Provide the [X, Y] coordinate of the cell's center where the given text is located.  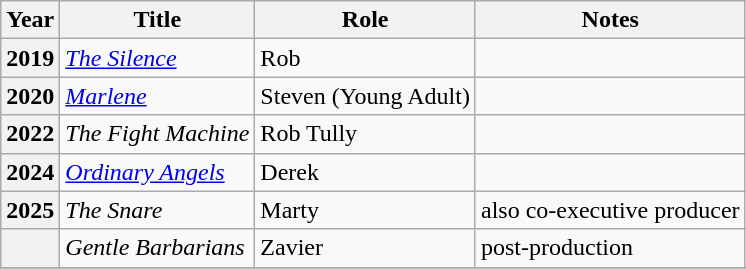
2022 [30, 134]
2020 [30, 96]
The Fight Machine [158, 134]
Marlene [158, 96]
Title [158, 20]
Year [30, 20]
post-production [610, 248]
Role [366, 20]
Rob Tully [366, 134]
Marty [366, 210]
Rob [366, 58]
Derek [366, 172]
Gentle Barbarians [158, 248]
2024 [30, 172]
2025 [30, 210]
Ordinary Angels [158, 172]
Zavier [366, 248]
also co-executive producer [610, 210]
Steven (Young Adult) [366, 96]
The Snare [158, 210]
2019 [30, 58]
Notes [610, 20]
The Silence [158, 58]
